Find where the given text appears and provide that cell's center as [x, y] coordinate. 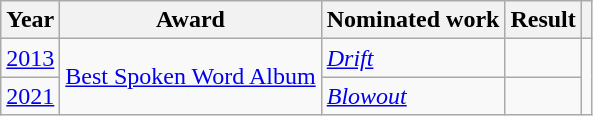
Best Spoken Word Album [190, 77]
Year [30, 20]
Nominated work [413, 20]
Drift [413, 58]
Award [190, 20]
2021 [30, 96]
Blowout [413, 96]
2013 [30, 58]
Result [543, 20]
